Identify which cell holds the provided text, then report its [X, Y] central coordinate. 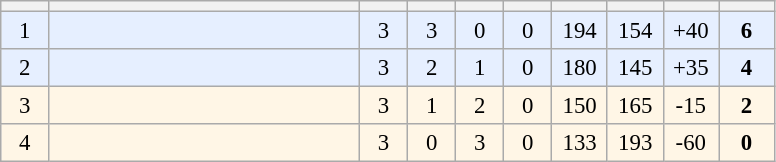
+40 [691, 31]
133 [580, 143]
193 [635, 143]
+35 [691, 68]
6 [747, 31]
180 [580, 68]
-15 [691, 106]
-60 [691, 143]
154 [635, 31]
194 [580, 31]
150 [580, 106]
165 [635, 106]
145 [635, 68]
